Pinpoint the cell where the given text exists, returning its [x, y] midpoint coordinate. 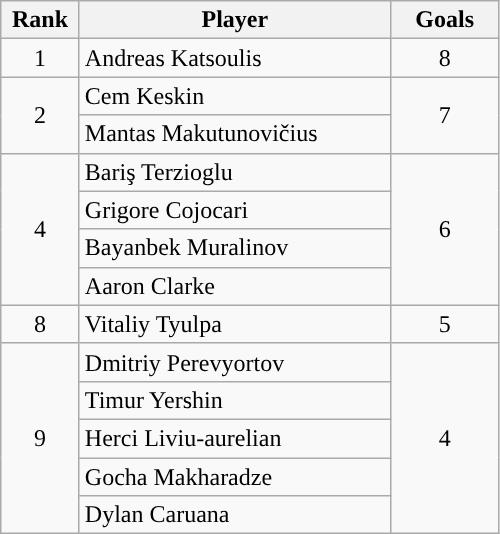
Bariş Terzioglu [234, 172]
Cem Keskin [234, 96]
Gocha Makharadze [234, 477]
Dmitriy Perevyortov [234, 362]
Herci Liviu-aurelian [234, 438]
Dylan Caruana [234, 515]
Aaron Clarke [234, 286]
Andreas Katsoulis [234, 58]
Mantas Makutunovičius [234, 134]
Vitaliy Tyulpa [234, 324]
Player [234, 20]
Bayanbek Muralinov [234, 248]
Goals [444, 20]
Timur Yershin [234, 400]
5 [444, 324]
Rank [40, 20]
1 [40, 58]
Grigore Cojocari [234, 210]
9 [40, 438]
2 [40, 115]
7 [444, 115]
6 [444, 229]
